Return the (X, Y) coordinate for the center point of the cell that contains the specified text.  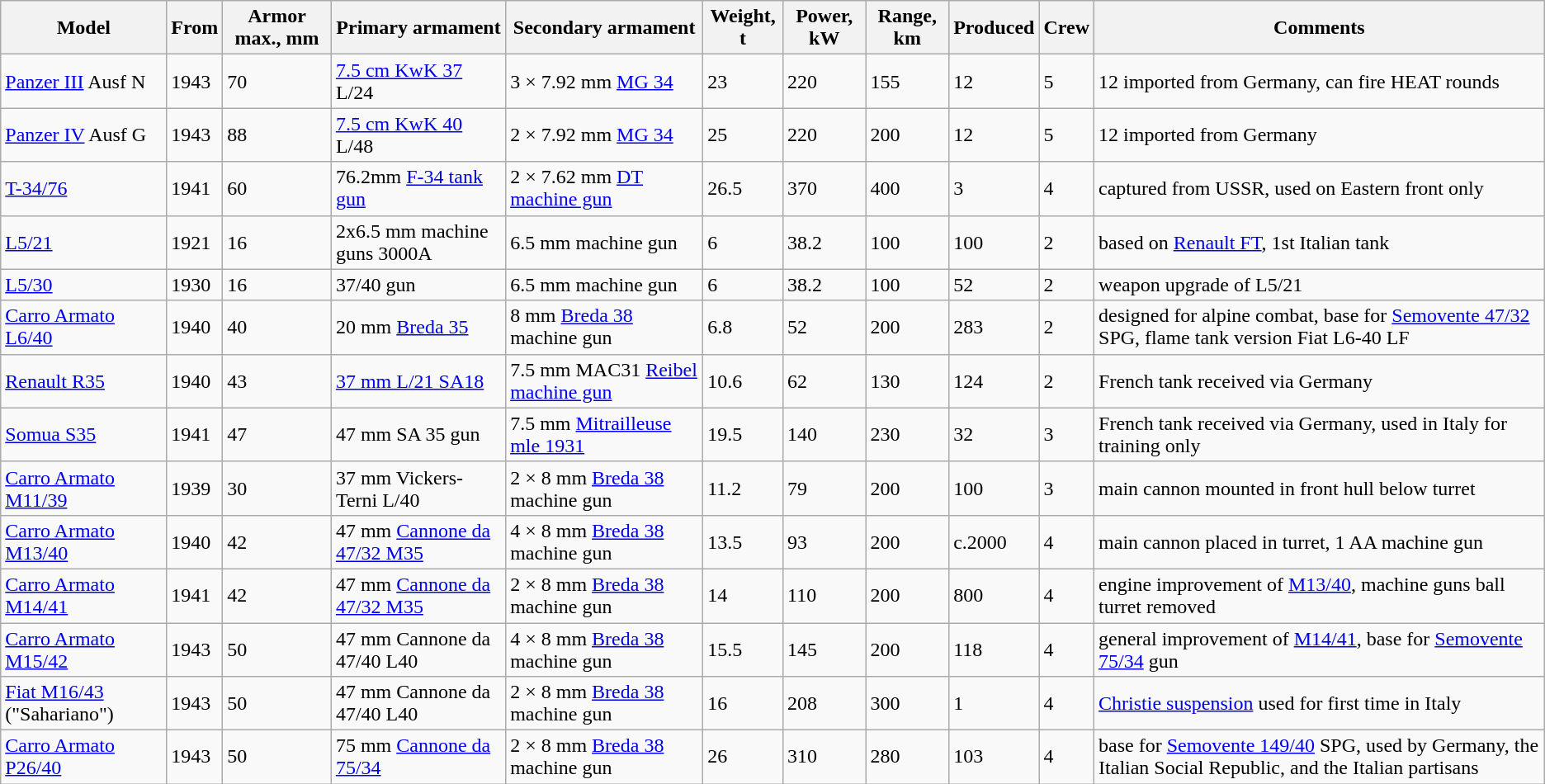
weapon upgrade of L5/21 (1320, 285)
62 (824, 381)
base for Semovente 149/40 SPG, used by Germany, the Italian Social Republic, and the Italian partisans (1320, 758)
1939 (195, 489)
280 (908, 758)
7.5 cm KwK 40 L/48 (418, 135)
captured from USSR, used on Eastern front only (1320, 188)
230 (908, 434)
140 (824, 434)
Somua S35 (84, 434)
2x6.5 mm machine guns 3000A (418, 243)
1 (994, 703)
110 (824, 596)
Carro Armato M14/41 (84, 596)
88 (277, 135)
13.5 (743, 541)
310 (824, 758)
76.2mm F-34 tank gun (418, 188)
3 × 7.92 mm MG 34 (604, 81)
37/40 gun (418, 285)
800 (994, 596)
main cannon placed in turret, 1 AA machine gun (1320, 541)
Model (84, 28)
Primary armament (418, 28)
2 × 7.92 mm MG 34 (604, 135)
43 (277, 381)
6.8 (743, 327)
32 (994, 434)
Power, kW (824, 28)
Fiat M16/43 ("Sahariano") (84, 703)
c.2000 (994, 541)
7.5 cm KwK 37 L/24 (418, 81)
From (195, 28)
12 imported from Germany (1320, 135)
12 imported from Germany, can fire HEAT rounds (1320, 81)
26 (743, 758)
1921 (195, 243)
60 (277, 188)
Christie suspension used for first time in Italy (1320, 703)
11.2 (743, 489)
23 (743, 81)
47 mm SA 35 gun (418, 434)
Renault R35 (84, 381)
370 (824, 188)
47 (277, 434)
Panzer III Ausf N (84, 81)
French tank received via Germany (1320, 381)
T-34/76 (84, 188)
118 (994, 649)
14 (743, 596)
L5/21 (84, 243)
103 (994, 758)
main cannon mounted in front hull below turret (1320, 489)
25 (743, 135)
general improvement of M14/41, base for Semovente 75/34 gun (1320, 649)
French tank received via Germany, used in Italy for training only (1320, 434)
79 (824, 489)
145 (824, 649)
70 (277, 81)
designed for alpine combat, base for Semovente 47/32 SPG, flame tank version Fiat L6-40 LF (1320, 327)
7.5 mm MAC31 Reibel machine gun (604, 381)
20 mm Breda 35 (418, 327)
19.5 (743, 434)
37 mm Vickers-Terni L/40 (418, 489)
40 (277, 327)
Range, km (908, 28)
Carro Armato M13/40 (84, 541)
37 mm L/21 SA18 (418, 381)
124 (994, 381)
155 (908, 81)
30 (277, 489)
208 (824, 703)
L5/30 (84, 285)
based on Renault FT, 1st Italian tank (1320, 243)
Carro Armato M15/42 (84, 649)
engine improvement of M13/40, machine guns ball turret removed (1320, 596)
Armor max., mm (277, 28)
Produced (994, 28)
10.6 (743, 381)
300 (908, 703)
8 mm Breda 38 machine gun (604, 327)
130 (908, 381)
Comments (1320, 28)
Carro Armato M11/39 (84, 489)
283 (994, 327)
26.5 (743, 188)
Weight, t (743, 28)
Panzer IV Ausf G (84, 135)
7.5 mm Mitrailleuse mle 1931 (604, 434)
15.5 (743, 649)
Secondary armament (604, 28)
400 (908, 188)
1930 (195, 285)
Carro Armato L6/40 (84, 327)
Carro Armato P26/40 (84, 758)
Crew (1066, 28)
75 mm Cannone da 75/34 (418, 758)
93 (824, 541)
2 × 7.62 mm DT machine gun (604, 188)
